Scan for the cell matching the given text and deliver its [x, y] coordinate at center. 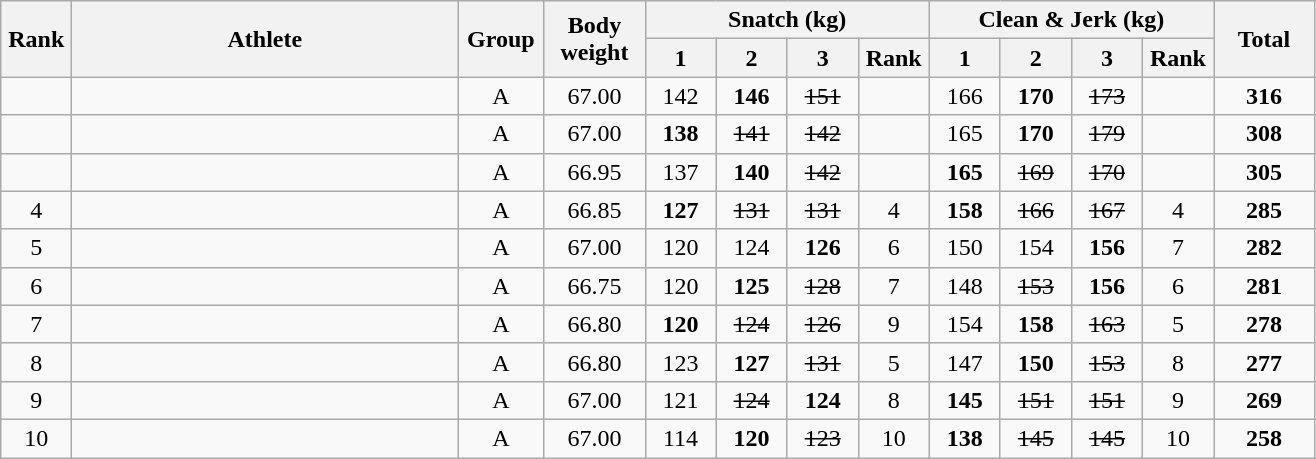
148 [964, 286]
125 [752, 286]
Athlete [265, 39]
305 [1264, 172]
285 [1264, 210]
278 [1264, 324]
Group [501, 39]
308 [1264, 134]
66.75 [594, 286]
Total [1264, 39]
147 [964, 362]
Snatch (kg) [787, 20]
140 [752, 172]
128 [822, 286]
269 [1264, 400]
66.85 [594, 210]
137 [680, 172]
258 [1264, 438]
Body weight [594, 39]
179 [1106, 134]
141 [752, 134]
121 [680, 400]
316 [1264, 96]
167 [1106, 210]
169 [1036, 172]
66.95 [594, 172]
281 [1264, 286]
Clean & Jerk (kg) [1071, 20]
146 [752, 96]
173 [1106, 96]
114 [680, 438]
163 [1106, 324]
277 [1264, 362]
282 [1264, 248]
